From the cell containing the given text, extract its center point as [X, Y] coordinate. 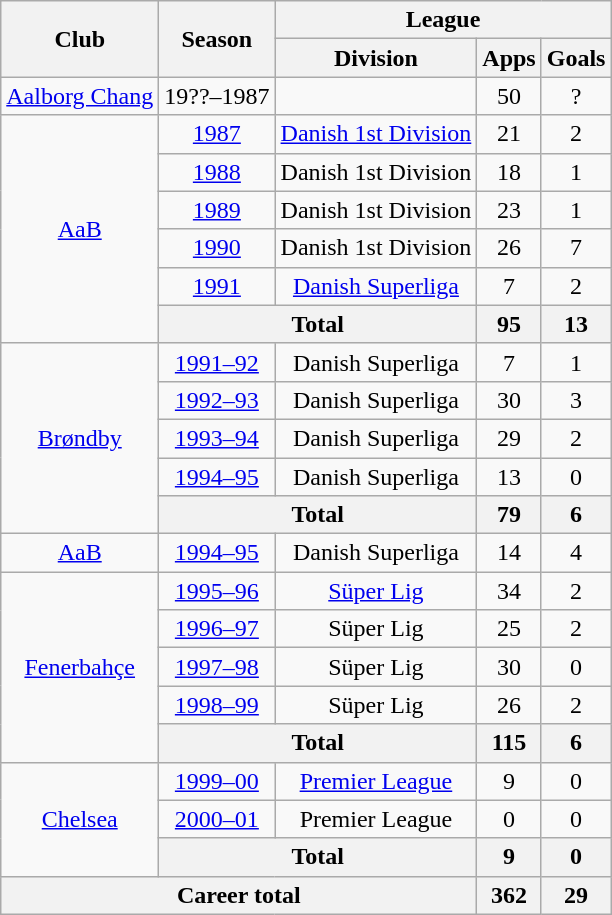
18 [509, 172]
21 [509, 134]
Aalborg Chang [80, 96]
362 [509, 895]
Goals [576, 58]
1998–99 [217, 705]
23 [509, 210]
1987 [217, 134]
1996–97 [217, 629]
Chelsea [80, 819]
? [576, 96]
1992–93 [217, 400]
1989 [217, 210]
14 [509, 553]
Season [217, 39]
Career total [239, 895]
50 [509, 96]
Division [376, 58]
19??–1987 [217, 96]
1999–00 [217, 781]
1991 [217, 286]
1991–92 [217, 362]
3 [576, 400]
1995–96 [217, 591]
Brøndby [80, 438]
1988 [217, 172]
League [443, 20]
2000–01 [217, 819]
Fenerbahçe [80, 667]
4 [576, 553]
115 [509, 743]
95 [509, 324]
1997–98 [217, 667]
Club [80, 39]
25 [509, 629]
79 [509, 515]
Apps [509, 58]
34 [509, 591]
1993–94 [217, 438]
1990 [217, 248]
